Capture the cell that displays the provided text and extract its [X, Y] central coordinate. 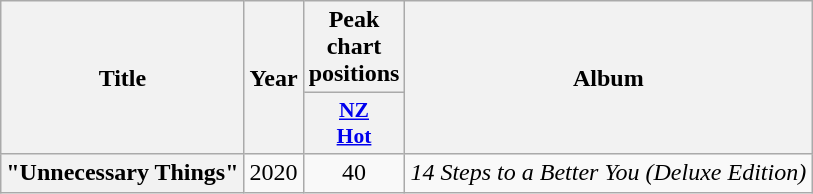
Year [274, 78]
2020 [274, 173]
NZHot [354, 124]
"Unnecessary Things" [122, 173]
Album [608, 78]
Peak chart positions [354, 47]
Title [122, 78]
14 Steps to a Better You (Deluxe Edition) [608, 173]
40 [354, 173]
